Determine the [X, Y] coordinate at the center of the cell enclosing the given text.  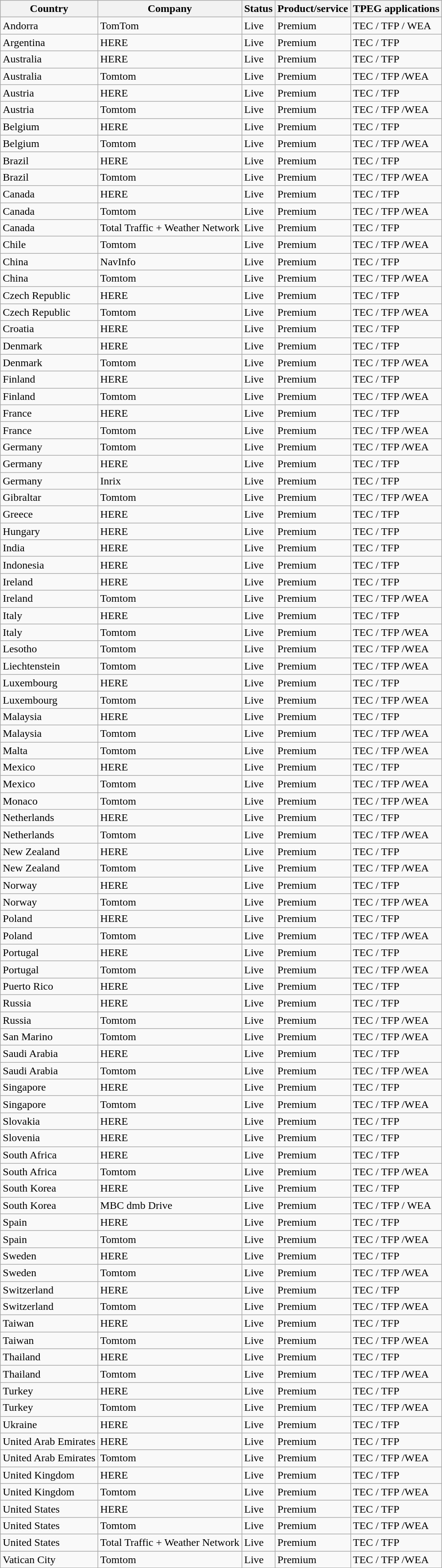
Liechtenstein [49, 666]
Monaco [49, 801]
Ukraine [49, 1425]
TomTom [170, 26]
Vatican City [49, 1559]
Andorra [49, 26]
Company [170, 9]
Slovakia [49, 1121]
India [49, 548]
Inrix [170, 480]
Puerto Rico [49, 986]
Product/service [313, 9]
Greece [49, 515]
Indonesia [49, 565]
MBC dmb Drive [170, 1205]
San Marino [49, 1037]
Malta [49, 751]
Argentina [49, 43]
Croatia [49, 329]
Lesotho [49, 649]
Slovenia [49, 1138]
TPEG applications [396, 9]
NavInfo [170, 262]
Gibraltar [49, 498]
Hungary [49, 531]
Chile [49, 245]
Status [258, 9]
Country [49, 9]
